Return the [x, y] coordinate for the center point of the cell that contains the specified text.  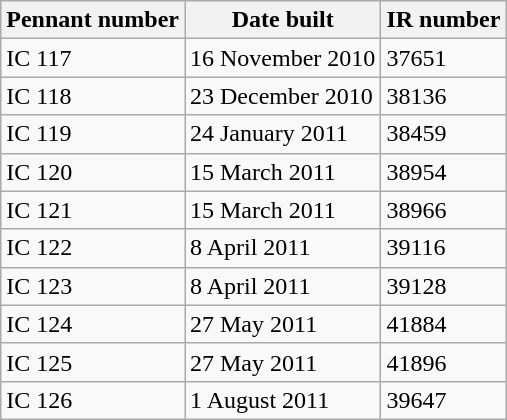
41884 [444, 324]
Pennant number [93, 20]
IC 121 [93, 210]
38136 [444, 96]
37651 [444, 58]
41896 [444, 362]
IC 126 [93, 400]
38459 [444, 134]
24 January 2011 [282, 134]
IC 122 [93, 248]
IC 123 [93, 286]
16 November 2010 [282, 58]
IC 117 [93, 58]
IC 118 [93, 96]
Date built [282, 20]
39116 [444, 248]
39647 [444, 400]
1 August 2011 [282, 400]
IC 124 [93, 324]
38954 [444, 172]
23 December 2010 [282, 96]
39128 [444, 286]
IC 125 [93, 362]
IR number [444, 20]
IC 120 [93, 172]
38966 [444, 210]
IC 119 [93, 134]
